Return (X, Y) of the center of cell containing provided text 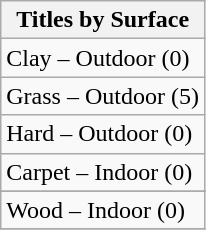
Clay – Outdoor (0) (103, 58)
Hard – Outdoor (0) (103, 134)
Wood – Indoor (0) (103, 210)
Grass – Outdoor (5) (103, 96)
Carpet – Indoor (0) (103, 172)
Titles by Surface (103, 20)
